Return the [x, y] coordinate for the center point of the cell that contains the specified text.  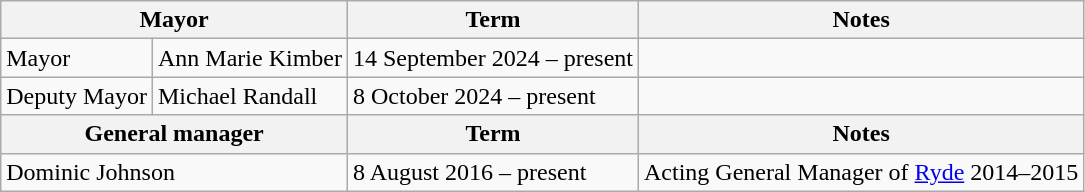
8 August 2016 – present [492, 172]
Acting General Manager of Ryde 2014–2015 [860, 172]
Michael Randall [250, 96]
8 October 2024 – present [492, 96]
General manager [174, 134]
Ann Marie Kimber [250, 58]
14 September 2024 – present [492, 58]
Deputy Mayor [77, 96]
Dominic Johnson [174, 172]
